Identify which cell holds the provided text, then report its (x, y) central coordinate. 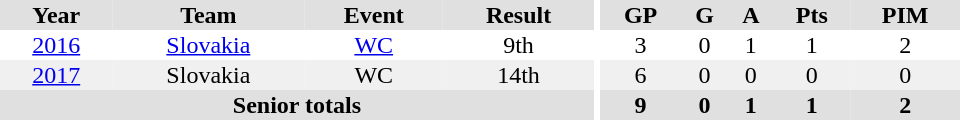
G (705, 15)
A (750, 15)
2017 (56, 75)
6 (641, 75)
Result (518, 15)
PIM (905, 15)
2016 (56, 45)
Pts (812, 15)
14th (518, 75)
GP (641, 15)
Year (56, 15)
9th (518, 45)
Team (208, 15)
3 (641, 45)
Senior totals (297, 105)
9 (641, 105)
Event (374, 15)
